Search for the cell housing the specified text and yield its [x, y] center coordinate. 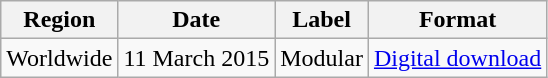
Worldwide [60, 58]
Label [322, 20]
11 March 2015 [196, 58]
Format [457, 20]
Modular [322, 58]
Digital download [457, 58]
Date [196, 20]
Region [60, 20]
